Detect which cell encompasses the target text, then output its (X, Y) center coordinate. 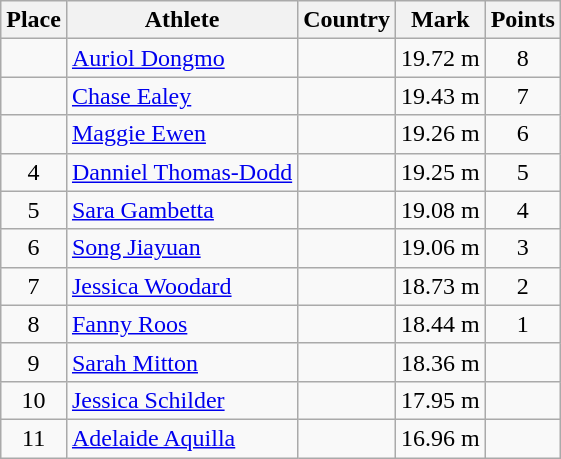
Mark (440, 20)
2 (522, 286)
19.08 m (440, 210)
19.72 m (440, 58)
19.43 m (440, 96)
18.44 m (440, 324)
Place (34, 20)
Athlete (182, 20)
Sarah Mitton (182, 362)
Points (522, 20)
19.06 m (440, 248)
Song Jiayuan (182, 248)
18.73 m (440, 286)
Auriol Dongmo (182, 58)
19.26 m (440, 134)
18.36 m (440, 362)
Danniel Thomas-Dodd (182, 172)
Country (347, 20)
17.95 m (440, 400)
16.96 m (440, 438)
Jessica Schilder (182, 400)
1 (522, 324)
Adelaide Aquilla (182, 438)
Fanny Roos (182, 324)
3 (522, 248)
Maggie Ewen (182, 134)
10 (34, 400)
Sara Gambetta (182, 210)
9 (34, 362)
19.25 m (440, 172)
Chase Ealey (182, 96)
11 (34, 438)
Jessica Woodard (182, 286)
